Pinpoint the cell where the given text exists, returning its [X, Y] midpoint coordinate. 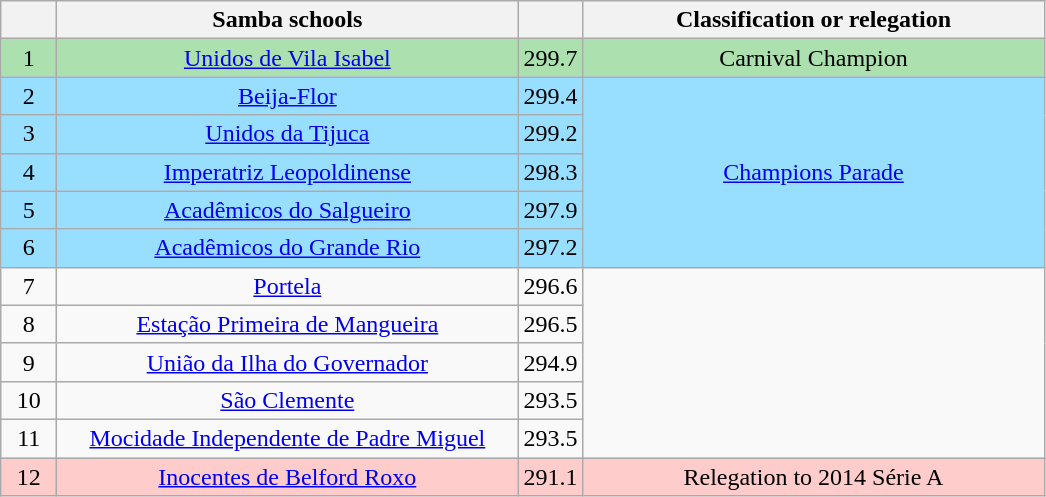
291.1 [550, 477]
Carnival Champion [814, 58]
Unidos de Vila Isabel [288, 58]
297.9 [550, 210]
2 [29, 96]
6 [29, 248]
294.9 [550, 362]
Inocentes de Belford Roxo [288, 477]
299.2 [550, 134]
5 [29, 210]
Mocidade Independente de Padre Miguel [288, 438]
Classification or relegation [814, 20]
299.4 [550, 96]
Portela [288, 286]
Champions Parade [814, 172]
Imperatriz Leopoldinense [288, 172]
Unidos da Tijuca [288, 134]
Acadêmicos do Grande Rio [288, 248]
Relegation to 2014 Série A [814, 477]
296.5 [550, 324]
3 [29, 134]
297.2 [550, 248]
299.7 [550, 58]
11 [29, 438]
12 [29, 477]
Acadêmicos do Salgueiro [288, 210]
Samba schools [288, 20]
4 [29, 172]
Beija-Flor [288, 96]
9 [29, 362]
1 [29, 58]
8 [29, 324]
298.3 [550, 172]
União da Ilha do Governador [288, 362]
10 [29, 400]
São Clemente [288, 400]
7 [29, 286]
296.6 [550, 286]
Estação Primeira de Mangueira [288, 324]
